Return [X, Y] of the center of cell containing provided text 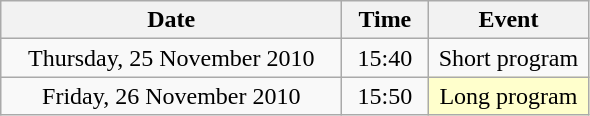
Thursday, 25 November 2010 [172, 58]
Time [385, 20]
Long program [508, 96]
15:40 [385, 58]
Event [508, 20]
Date [172, 20]
15:50 [385, 96]
Friday, 26 November 2010 [172, 96]
Short program [508, 58]
